Identify which cell holds the provided text, then report its [x, y] central coordinate. 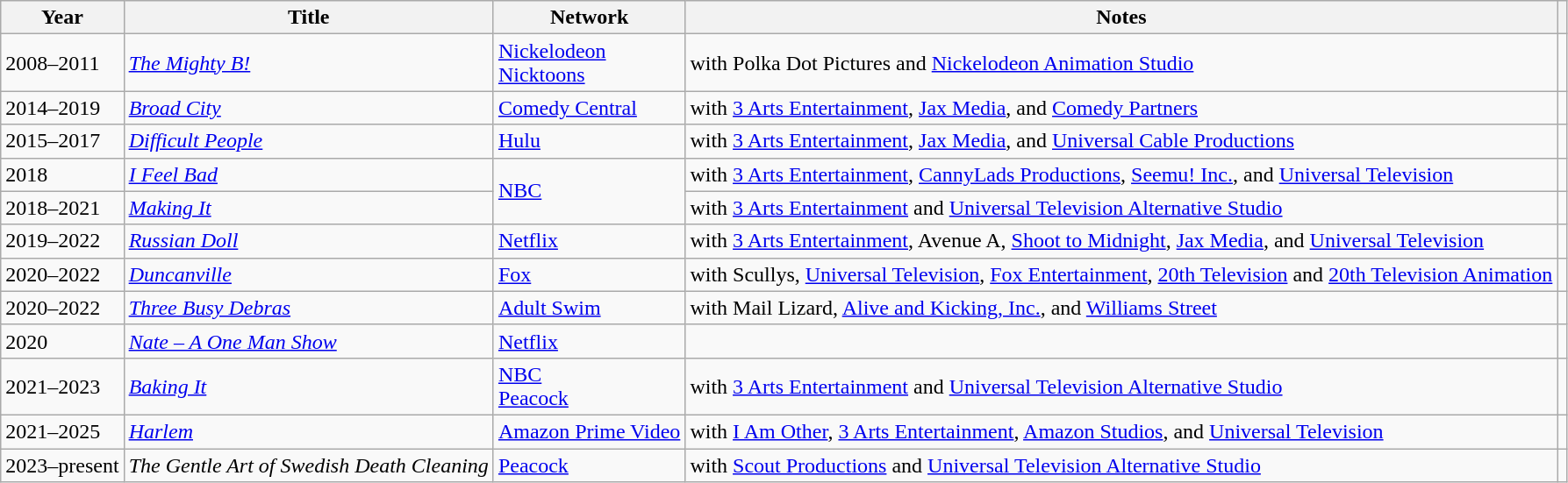
Nate – A One Man Show [309, 341]
2021–2023 [62, 386]
Hulu [589, 141]
2015–2017 [62, 141]
2019–2022 [62, 241]
Peacock [589, 465]
with Scout Productions and Universal Television Alternative Studio [1121, 465]
with 3 Arts Entertainment, Jax Media, and Universal Cable Productions [1121, 141]
with I Am Other, 3 Arts Entertainment, Amazon Studios, and Universal Television [1121, 431]
Network [589, 18]
The Gentle Art of Swedish Death Cleaning [309, 465]
Comedy Central [589, 108]
Russian Doll [309, 241]
2020 [62, 341]
2018 [62, 174]
NickelodeonNicktoons [589, 63]
2021–2025 [62, 431]
2018–2021 [62, 208]
with Scullys, Universal Television, Fox Entertainment, 20th Television and 20th Television Animation [1121, 274]
Fox [589, 274]
I Feel Bad [309, 174]
Broad City [309, 108]
Adult Swim [589, 308]
Title [309, 18]
with 3 Arts Entertainment, CannyLads Productions, Seemu! Inc., and Universal Television [1121, 174]
Three Busy Debras [309, 308]
Duncanville [309, 274]
NBC [589, 191]
with 3 Arts Entertainment, Avenue A, Shoot to Midnight, Jax Media, and Universal Television [1121, 241]
NBCPeacock [589, 386]
Making It [309, 208]
Notes [1121, 18]
The Mighty B! [309, 63]
2008–2011 [62, 63]
Harlem [309, 431]
Baking It [309, 386]
with Mail Lizard, Alive and Kicking, Inc., and Williams Street [1121, 308]
with Polka Dot Pictures and Nickelodeon Animation Studio [1121, 63]
Year [62, 18]
2023–present [62, 465]
Amazon Prime Video [589, 431]
with 3 Arts Entertainment, Jax Media, and Comedy Partners [1121, 108]
2014–2019 [62, 108]
Difficult People [309, 141]
